Output the [x, y] coordinate of the center of the cell containing the given text.  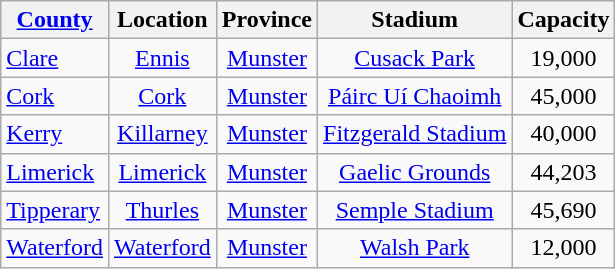
19,000 [564, 58]
Clare [55, 58]
Cusack Park [415, 58]
Killarney [162, 134]
Thurles [162, 210]
Kerry [55, 134]
Walsh Park [415, 248]
45,690 [564, 210]
Stadium [415, 20]
45,000 [564, 96]
Páirc Uí Chaoimh [415, 96]
44,203 [564, 172]
Ennis [162, 58]
Fitzgerald Stadium [415, 134]
Location [162, 20]
Semple Stadium [415, 210]
40,000 [564, 134]
12,000 [564, 248]
Province [266, 20]
Gaelic Grounds [415, 172]
County [55, 20]
Capacity [564, 20]
Tipperary [55, 210]
